Detect which cell encompasses the target text, then output its (x, y) center coordinate. 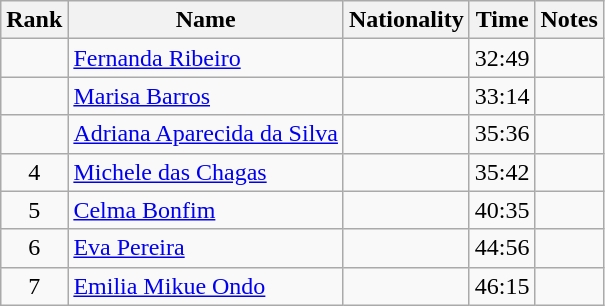
Time (502, 20)
Celma Bonfim (206, 210)
Name (206, 20)
35:36 (502, 134)
46:15 (502, 286)
Emilia Mikue Ondo (206, 286)
32:49 (502, 58)
Adriana Aparecida da Silva (206, 134)
Notes (569, 20)
Nationality (406, 20)
Fernanda Ribeiro (206, 58)
33:14 (502, 96)
5 (34, 210)
4 (34, 172)
Rank (34, 20)
35:42 (502, 172)
Marisa Barros (206, 96)
Eva Pereira (206, 248)
44:56 (502, 248)
40:35 (502, 210)
7 (34, 286)
Michele das Chagas (206, 172)
6 (34, 248)
